Pinpoint the cell where the given text exists, returning its [x, y] midpoint coordinate. 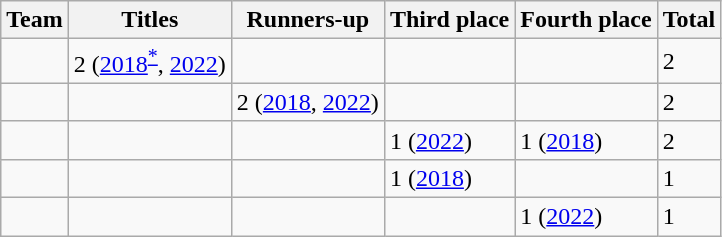
2 (2018*, 2022) [150, 62]
Fourth place [586, 20]
Total [689, 20]
Team [35, 20]
2 (2018, 2022) [308, 102]
Titles [150, 20]
Runners-up [308, 20]
Third place [449, 20]
